Provide the [X, Y] coordinate of the cell's center where the given text is located.  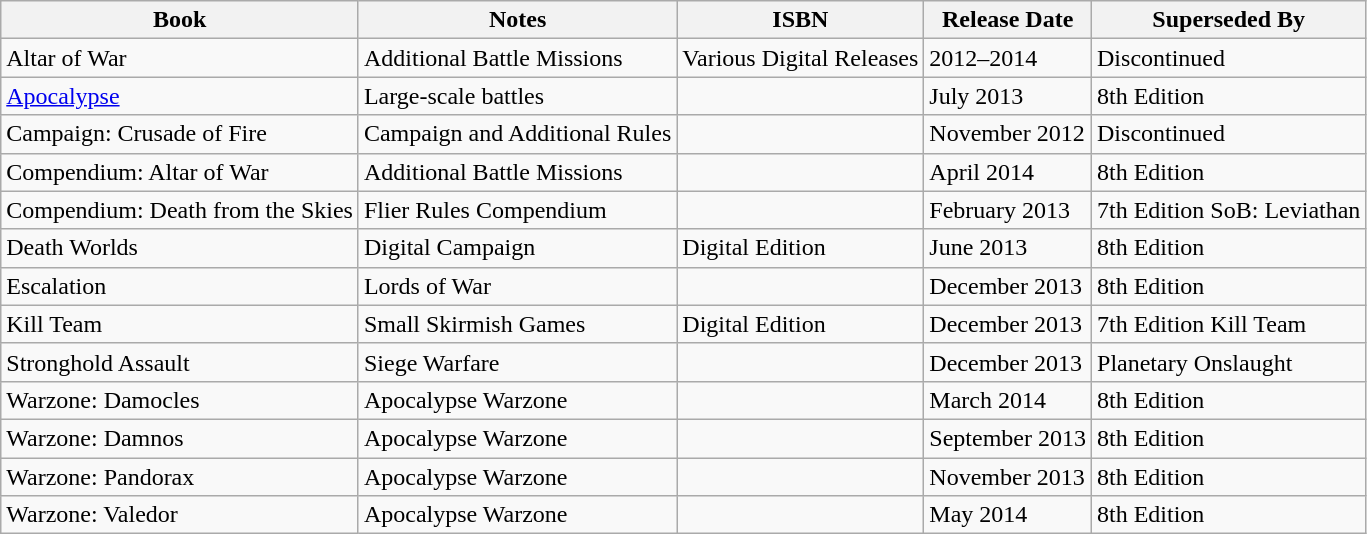
ISBN [800, 20]
Various Digital Releases [800, 58]
Warzone: Pandorax [180, 477]
Siege Warfare [517, 362]
Planetary Onslaught [1229, 362]
April 2014 [1008, 172]
June 2013 [1008, 248]
Small Skirmish Games [517, 324]
November 2013 [1008, 477]
Release Date [1008, 20]
Death Worlds [180, 248]
September 2013 [1008, 438]
Warzone: Valedor [180, 515]
Apocalypse [180, 96]
Notes [517, 20]
7th Edition Kill Team [1229, 324]
Warzone: Damocles [180, 400]
Altar of War [180, 58]
2012–2014 [1008, 58]
July 2013 [1008, 96]
February 2013 [1008, 210]
Campaign: Crusade of Fire [180, 134]
May 2014 [1008, 515]
Stronghold Assault [180, 362]
Lords of War [517, 286]
Flier Rules Compendium [517, 210]
Kill Team [180, 324]
Campaign and Additional Rules [517, 134]
Superseded By [1229, 20]
Digital Campaign [517, 248]
Compendium: Altar of War [180, 172]
7th Edition SoB: Leviathan [1229, 210]
Warzone: Damnos [180, 438]
November 2012 [1008, 134]
Book [180, 20]
Escalation [180, 286]
March 2014 [1008, 400]
Large-scale battles [517, 96]
Compendium: Death from the Skies [180, 210]
